Find where the given text appears and provide that cell's center as (x, y) coordinate. 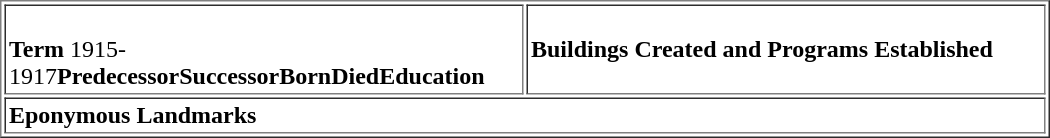
Eponymous Landmarks (524, 116)
Term 1915-1917PredecessorSuccessorBornDiedEducation (264, 49)
Buildings Created and Programs Established (786, 49)
